For the text-containing cell, return its midpoint in [X, Y] coordinate format. 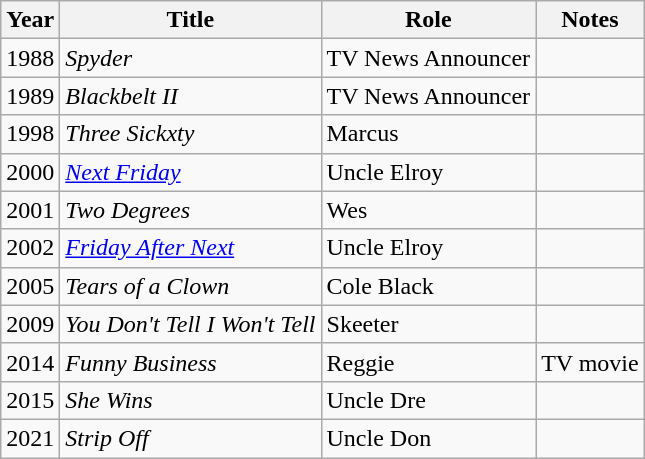
1989 [30, 96]
TV movie [590, 362]
Reggie [428, 362]
Two Degrees [190, 210]
1988 [30, 58]
Skeeter [428, 324]
Year [30, 20]
2000 [30, 172]
Wes [428, 210]
Next Friday [190, 172]
Tears of a Clown [190, 286]
Friday After Next [190, 248]
2005 [30, 286]
Uncle Dre [428, 400]
Marcus [428, 134]
Blackbelt II [190, 96]
2002 [30, 248]
2014 [30, 362]
Cole Black [428, 286]
1998 [30, 134]
Role [428, 20]
Notes [590, 20]
2009 [30, 324]
She Wins [190, 400]
Strip Off [190, 438]
2021 [30, 438]
Spyder [190, 58]
Uncle Don [428, 438]
Three Sickxty [190, 134]
Title [190, 20]
2015 [30, 400]
Funny Business [190, 362]
2001 [30, 210]
You Don't Tell I Won't Tell [190, 324]
